Scan for the cell matching the given text and deliver its [x, y] coordinate at center. 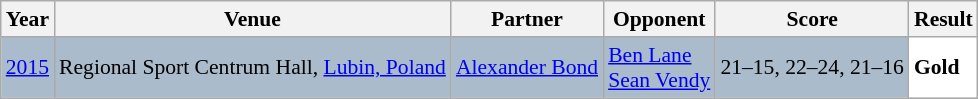
Partner [527, 19]
Alexander Bond [527, 68]
Gold [944, 68]
Venue [252, 19]
Ben Lane Sean Vendy [659, 68]
Year [28, 19]
Score [812, 19]
Opponent [659, 19]
21–15, 22–24, 21–16 [812, 68]
Result [944, 19]
Regional Sport Centrum Hall, Lubin, Poland [252, 68]
2015 [28, 68]
